Find where the given text appears and provide that cell's center as [X, Y] coordinate. 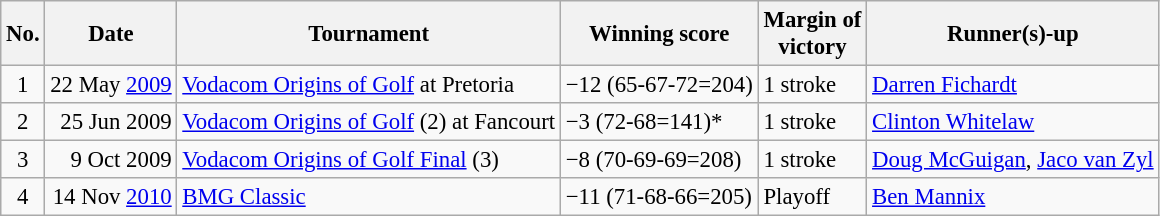
−11 (71-68-66=205) [659, 197]
Darren Fichardt [1013, 85]
Doug McGuigan, Jaco van Zyl [1013, 160]
Vodacom Origins of Golf at Pretoria [368, 85]
Clinton Whitelaw [1013, 122]
Winning score [659, 34]
22 May 2009 [111, 85]
Runner(s)-up [1013, 34]
4 [23, 197]
1 [23, 85]
Vodacom Origins of Golf (2) at Fancourt [368, 122]
−8 (70-69-69=208) [659, 160]
Playoff [812, 197]
−12 (65-67-72=204) [659, 85]
2 [23, 122]
9 Oct 2009 [111, 160]
Margin ofvictory [812, 34]
Date [111, 34]
14 Nov 2010 [111, 197]
No. [23, 34]
Vodacom Origins of Golf Final (3) [368, 160]
Ben Mannix [1013, 197]
−3 (72-68=141)* [659, 122]
3 [23, 160]
25 Jun 2009 [111, 122]
BMG Classic [368, 197]
Tournament [368, 34]
